Output the [X, Y] coordinate of the center of the cell containing the given text.  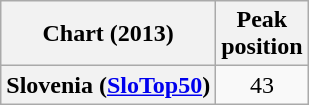
43 [262, 85]
Chart (2013) [108, 34]
Peakposition [262, 34]
Slovenia (SloTop50) [108, 85]
